Detect which cell encompasses the target text, then output its [X, Y] center coordinate. 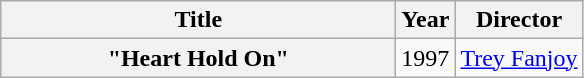
"Heart Hold On" [198, 58]
Director [519, 20]
Year [426, 20]
Trey Fanjoy [519, 58]
Title [198, 20]
1997 [426, 58]
